Provide the [x, y] coordinate of the cell's center where the given text is located.  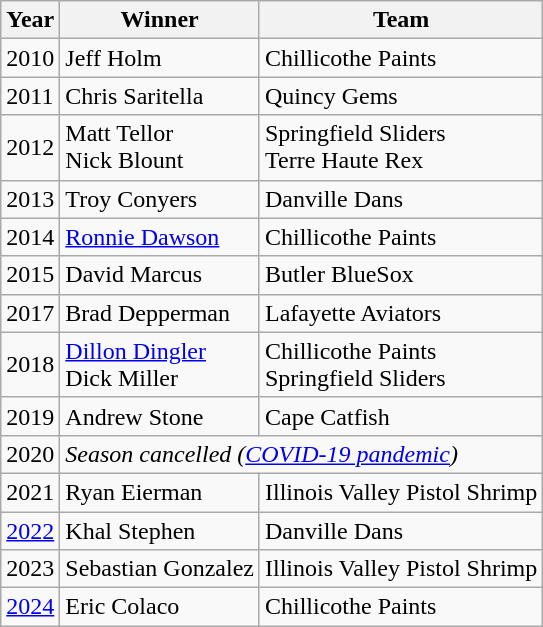
Chillicothe PaintsSpringfield Sliders [400, 364]
Troy Conyers [160, 199]
2017 [30, 313]
2010 [30, 58]
2012 [30, 148]
2023 [30, 569]
2015 [30, 275]
Winner [160, 20]
Quincy Gems [400, 96]
2024 [30, 607]
2014 [30, 237]
David Marcus [160, 275]
Dillon DinglerDick Miller [160, 364]
2022 [30, 531]
Khal Stephen [160, 531]
Ronnie Dawson [160, 237]
2021 [30, 492]
2013 [30, 199]
Sebastian Gonzalez [160, 569]
Year [30, 20]
Season cancelled (COVID-19 pandemic) [302, 454]
Brad Depperman [160, 313]
2011 [30, 96]
Lafayette Aviators [400, 313]
Team [400, 20]
Springfield SlidersTerre Haute Rex [400, 148]
Matt TellorNick Blount [160, 148]
2019 [30, 416]
Eric Colaco [160, 607]
Butler BlueSox [400, 275]
Andrew Stone [160, 416]
2020 [30, 454]
Cape Catfish [400, 416]
Ryan Eierman [160, 492]
2018 [30, 364]
Jeff Holm [160, 58]
Chris Saritella [160, 96]
